Return (x, y) of the center of cell containing provided text 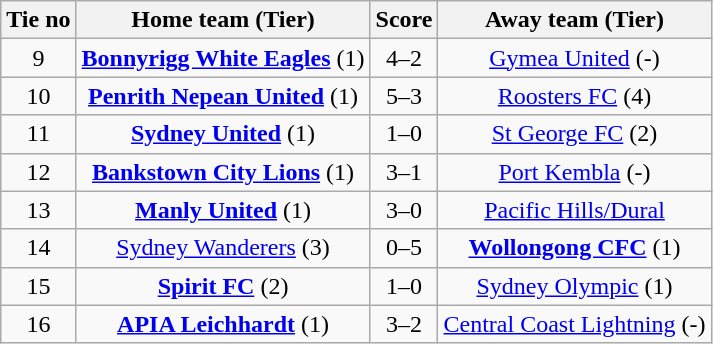
5–3 (404, 96)
Sydney Wanderers (3) (223, 248)
13 (38, 210)
Spirit FC (2) (223, 286)
0–5 (404, 248)
3–0 (404, 210)
3–1 (404, 172)
Sydney United (1) (223, 134)
15 (38, 286)
10 (38, 96)
St George FC (2) (574, 134)
Score (404, 20)
APIA Leichhardt (1) (223, 324)
Port Kembla (-) (574, 172)
Sydney Olympic (1) (574, 286)
Penrith Nepean United (1) (223, 96)
Central Coast Lightning (-) (574, 324)
Bonnyrigg White Eagles (1) (223, 58)
9 (38, 58)
3–2 (404, 324)
14 (38, 248)
11 (38, 134)
Pacific Hills/Dural (574, 210)
Wollongong CFC (1) (574, 248)
Tie no (38, 20)
Roosters FC (4) (574, 96)
4–2 (404, 58)
16 (38, 324)
Manly United (1) (223, 210)
Away team (Tier) (574, 20)
Bankstown City Lions (1) (223, 172)
Home team (Tier) (223, 20)
Gymea United (-) (574, 58)
12 (38, 172)
